Find where the given text appears and provide that cell's center as [x, y] coordinate. 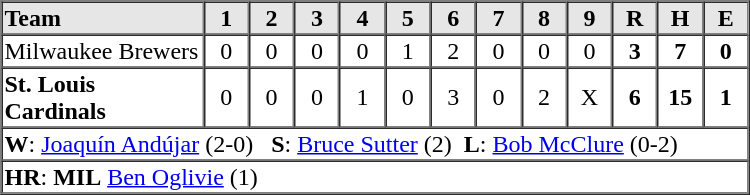
4 [362, 18]
E [726, 18]
W: Joaquín Andújar (2-0) S: Bruce Sutter (2) L: Bob McClure (0-2) [376, 144]
Team [103, 18]
15 [680, 98]
St. Louis Cardinals [103, 98]
H [680, 18]
HR: MIL Ben Oglivie (1) [376, 176]
R [634, 18]
Milwaukee Brewers [103, 50]
5 [408, 18]
8 [544, 18]
9 [590, 18]
X [590, 98]
